Identify which cell holds the provided text, then report its (X, Y) central coordinate. 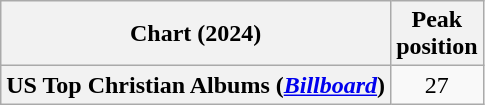
Peakposition (437, 34)
Chart (2024) (196, 34)
US Top Christian Albums (Billboard) (196, 85)
27 (437, 85)
